Determine the [X, Y] coordinate at the center of the cell enclosing the given text.  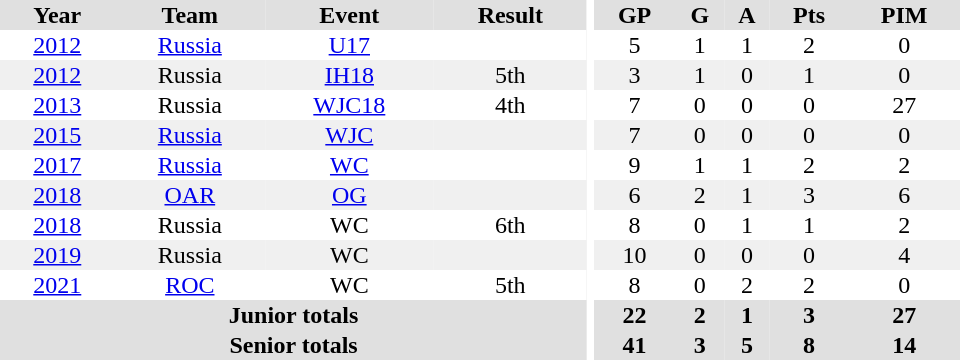
IH18 [349, 75]
4th [511, 105]
U17 [349, 45]
41 [635, 345]
G [700, 15]
Event [349, 15]
Junior totals [294, 315]
Result [511, 15]
A [747, 15]
2021 [58, 285]
OAR [190, 195]
OG [349, 195]
2019 [58, 255]
14 [904, 345]
2013 [58, 105]
2017 [58, 165]
2015 [58, 135]
10 [635, 255]
6th [511, 225]
Senior totals [294, 345]
WJC [349, 135]
9 [635, 165]
22 [635, 315]
Pts [810, 15]
PIM [904, 15]
GP [635, 15]
ROC [190, 285]
Team [190, 15]
4 [904, 255]
WJC18 [349, 105]
Year [58, 15]
